Locate the cell with the specified text and output its [X, Y] center coordinate. 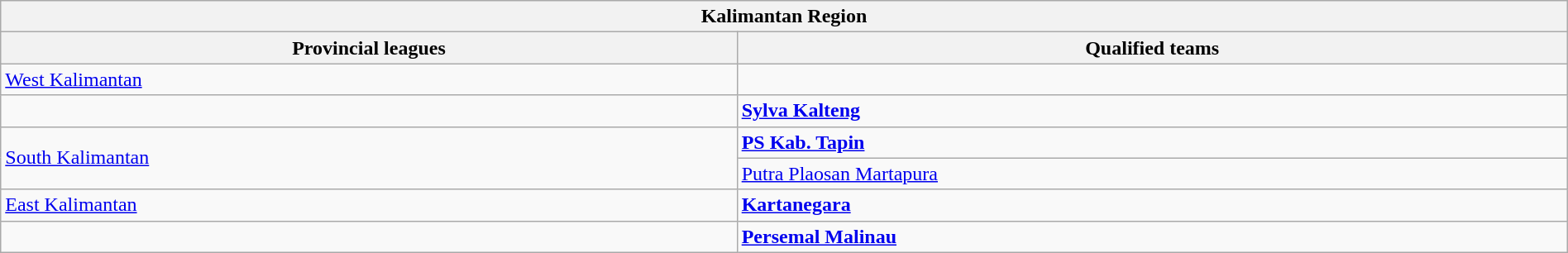
Sylva Kalteng [1152, 111]
Kartanegara [1152, 205]
Provincial leagues [369, 48]
Persemal Malinau [1152, 236]
PS Kab. Tapin [1152, 142]
Kalimantan Region [784, 17]
East Kalimantan [369, 205]
West Kalimantan [369, 79]
Qualified teams [1152, 48]
Putra Plaosan Martapura [1152, 174]
South Kalimantan [369, 158]
